Identify which cell holds the provided text, then report its (x, y) central coordinate. 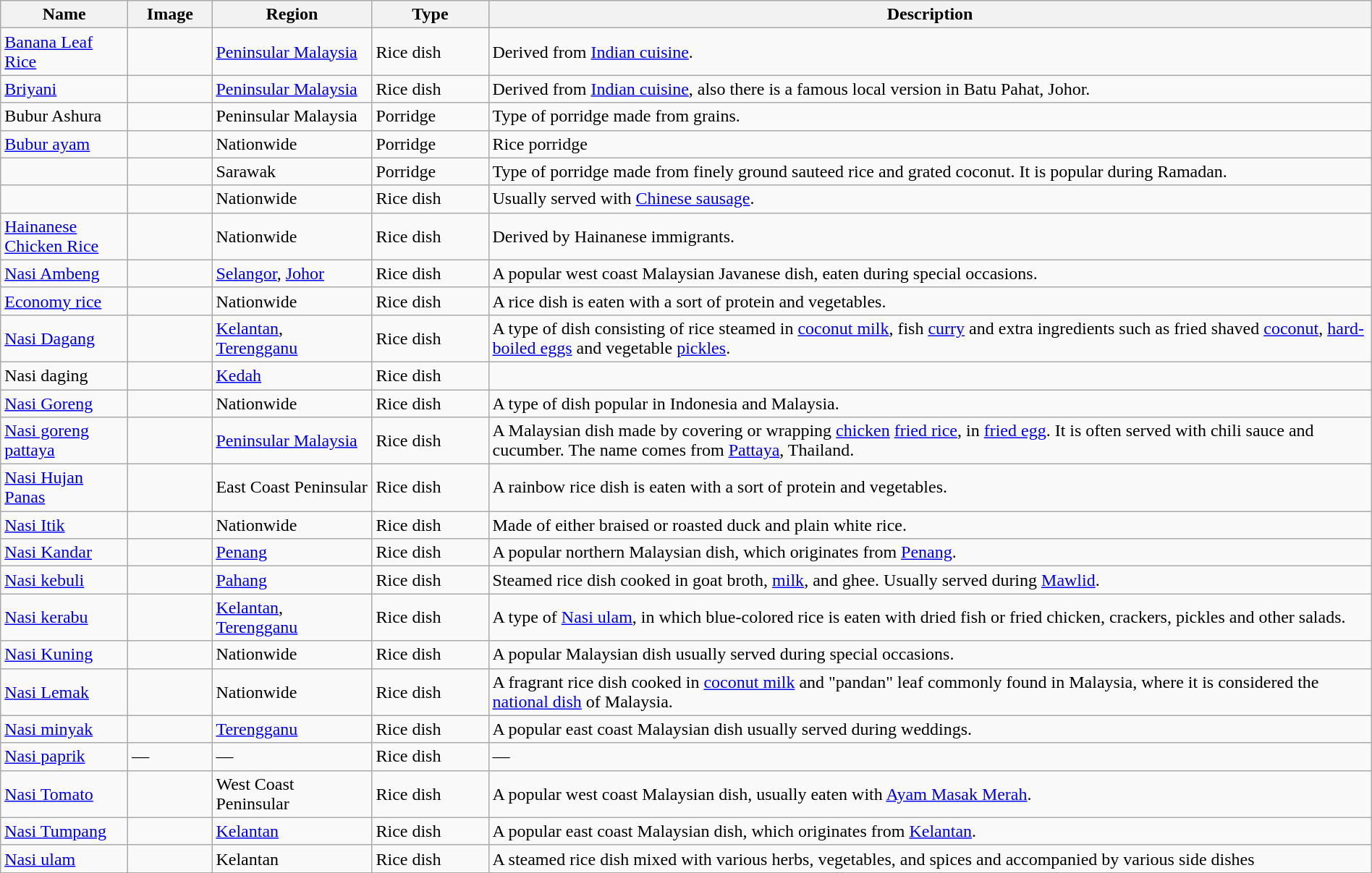
A popular Malaysian dish usually served during special occasions. (930, 655)
West Coast Peninsular (292, 794)
Rice porridge (930, 144)
Penang (292, 553)
Nasi kebuli (64, 580)
Nasi Lemak (64, 691)
A rainbow rice dish is eaten with a sort of protein and vegetables. (930, 487)
Image (170, 14)
Nasi Itik (64, 525)
Hainanese Chicken Rice (64, 236)
Nasi kerabu (64, 618)
Derived by Hainanese immigrants. (930, 236)
Bubur ayam (64, 144)
Derived from Indian cuisine, also there is a famous local version in Batu Pahat, Johor. (930, 89)
A type of Nasi ulam, in which blue-colored rice is eaten with dried fish or fried chicken, crackers, pickles and other salads. (930, 618)
A popular west coast Malaysian dish, usually eaten with Ayam Masak Merah. (930, 794)
Economy rice (64, 301)
Selangor, Johor (292, 273)
Bubur Ashura (64, 116)
Nasi Kuning (64, 655)
Sarawak (292, 171)
Usually served with Chinese sausage. (930, 199)
Nasi ulam (64, 859)
Nasi Kandar (64, 553)
Nasi Hujan Panas (64, 487)
Terengganu (292, 729)
Nasi minyak (64, 729)
Type of porridge made from grains. (930, 116)
Nasi Tomato (64, 794)
Derived from Indian cuisine. (930, 52)
East Coast Peninsular (292, 487)
A popular west coast Malaysian Javanese dish, eaten during special occasions. (930, 273)
Nasi Goreng (64, 403)
Description (930, 14)
A popular east coast Malaysian dish usually served during weddings. (930, 729)
A rice dish is eaten with a sort of protein and vegetables. (930, 301)
A steamed rice dish mixed with various herbs, vegetables, and spices and accompanied by various side dishes (930, 859)
Steamed rice dish cooked in goat broth, milk, and ghee. Usually served during Mawlid. (930, 580)
Region (292, 14)
Nasi Tumpang (64, 831)
Nasi daging (64, 375)
Made of either braised or roasted duck and plain white rice. (930, 525)
Nasi Ambeng (64, 273)
A fragrant rice dish cooked in coconut milk and "pandan" leaf commonly found in Malaysia, where it is considered the national dish of Malaysia. (930, 691)
A type of dish popular in Indonesia and Malaysia. (930, 403)
Banana Leaf Rice (64, 52)
Nasi Dagang (64, 338)
Nasi paprik (64, 757)
Name (64, 14)
Nasi goreng pattaya (64, 441)
A popular east coast Malaysian dish, which originates from Kelantan. (930, 831)
Type (430, 14)
Type of porridge made from finely ground sauteed rice and grated coconut. It is popular during Ramadan. (930, 171)
Kedah (292, 375)
Pahang (292, 580)
A popular northern Malaysian dish, which originates from Penang. (930, 553)
Briyani (64, 89)
